Pinpoint the cell where the given text exists, returning its [X, Y] midpoint coordinate. 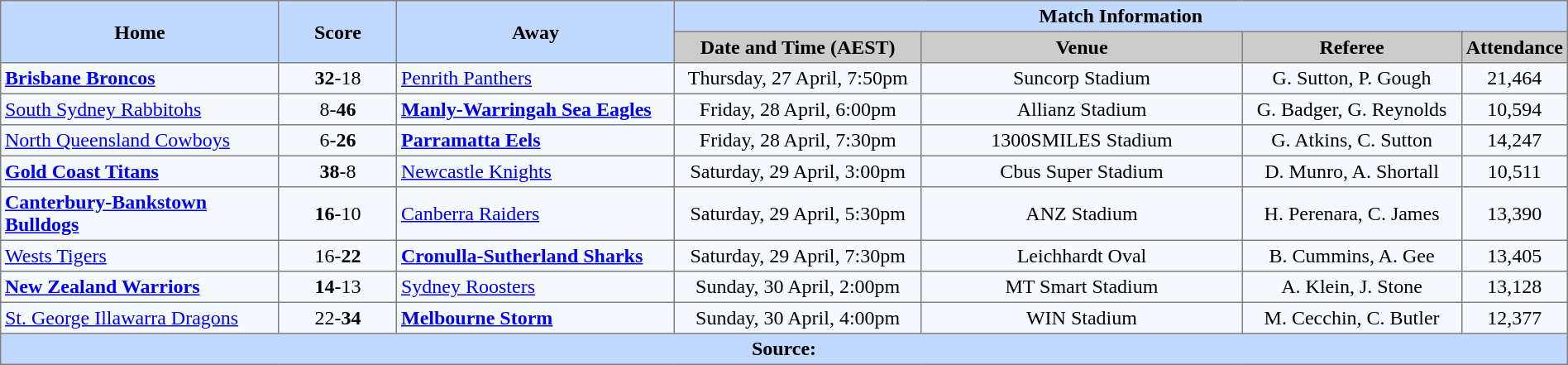
Friday, 28 April, 6:00pm [797, 109]
Match Information [1121, 17]
Canterbury-Bankstown Bulldogs [140, 214]
G. Atkins, C. Sutton [1352, 141]
MT Smart Stadium [1082, 287]
32-18 [337, 79]
Away [536, 31]
Melbourne Storm [536, 318]
10,594 [1514, 109]
Saturday, 29 April, 3:00pm [797, 171]
Home [140, 31]
Saturday, 29 April, 7:30pm [797, 256]
Parramatta Eels [536, 141]
A. Klein, J. Stone [1352, 287]
D. Munro, A. Shortall [1352, 171]
Canberra Raiders [536, 214]
Sunday, 30 April, 2:00pm [797, 287]
Sydney Roosters [536, 287]
Cbus Super Stadium [1082, 171]
6-26 [337, 141]
New Zealand Warriors [140, 287]
Sunday, 30 April, 4:00pm [797, 318]
M. Cecchin, C. Butler [1352, 318]
Newcastle Knights [536, 171]
Cronulla-Sutherland Sharks [536, 256]
16-10 [337, 214]
Leichhardt Oval [1082, 256]
22-34 [337, 318]
Suncorp Stadium [1082, 79]
Thursday, 27 April, 7:50pm [797, 79]
Source: [784, 349]
St. George Illawarra Dragons [140, 318]
Gold Coast Titans [140, 171]
G. Sutton, P. Gough [1352, 79]
Venue [1082, 47]
Saturday, 29 April, 5:30pm [797, 214]
South Sydney Rabbitohs [140, 109]
Referee [1352, 47]
ANZ Stadium [1082, 214]
Brisbane Broncos [140, 79]
WIN Stadium [1082, 318]
Wests Tigers [140, 256]
13,128 [1514, 287]
14-13 [337, 287]
H. Perenara, C. James [1352, 214]
B. Cummins, A. Gee [1352, 256]
Attendance [1514, 47]
8-46 [337, 109]
Penrith Panthers [536, 79]
Manly-Warringah Sea Eagles [536, 109]
Score [337, 31]
10,511 [1514, 171]
G. Badger, G. Reynolds [1352, 109]
38-8 [337, 171]
Date and Time (AEST) [797, 47]
14,247 [1514, 141]
21,464 [1514, 79]
Friday, 28 April, 7:30pm [797, 141]
16-22 [337, 256]
1300SMILES Stadium [1082, 141]
13,390 [1514, 214]
12,377 [1514, 318]
North Queensland Cowboys [140, 141]
13,405 [1514, 256]
Allianz Stadium [1082, 109]
